Output the [X, Y] coordinate of the center of the cell containing the given text.  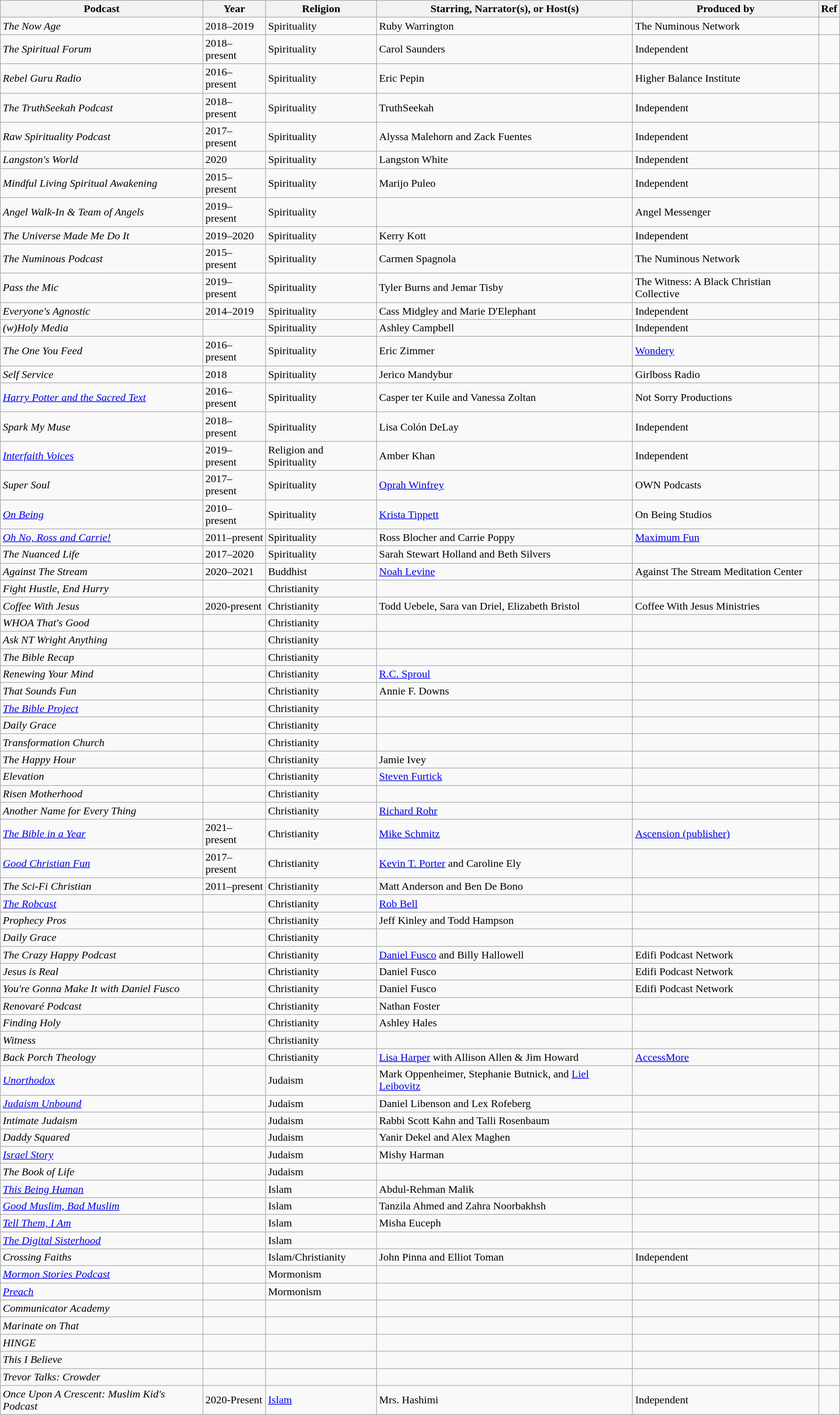
Misha Euceph [504, 1223]
The Bible Project [102, 708]
Ascension (publisher) [726, 834]
Mindful Living Spiritual Awakening [102, 183]
Jesus is Real [102, 972]
You're Gonna Make It with Daniel Fusco [102, 989]
The Robcast [102, 903]
Intimate Judaism [102, 1121]
Religion [321, 9]
Higher Balance Institute [726, 78]
Communicator Academy [102, 1309]
Raw Spirituality Podcast [102, 136]
The Bible in a Year [102, 834]
Israel Story [102, 1155]
Produced by [726, 9]
WHOA That's Good [102, 623]
The Nuanced Life [102, 554]
Tell Them, I Am [102, 1223]
Nathan Foster [504, 1006]
2021–present [234, 834]
The Spiritual Forum [102, 49]
The Sci-Fi Christian [102, 886]
Annie F. Downs [504, 691]
Not Sorry Productions [726, 398]
Ref [829, 9]
Once Upon A Crescent: Muslim Kid's Podcast [102, 1400]
AccessMore [726, 1057]
Kevin T. Porter and Caroline Ely [504, 863]
Langston's World [102, 160]
Islam/Christianity [321, 1257]
The Book of Life [102, 1172]
R.C. Sproul [504, 674]
2017–2020 [234, 554]
Alyssa Malehorn and Zack Fuentes [504, 136]
The Universe Made Me Do It [102, 235]
Steven Furtick [504, 777]
Lisa Colón DeLay [504, 426]
Abdul-Rehman Malik [504, 1189]
Mormon Stories Podcast [102, 1274]
Noah Levine [504, 571]
Prophecy Pros [102, 920]
Daniel Libenson and Lex Rofeberg [504, 1103]
Girlboss Radio [726, 374]
Daniel Fusco and Billy Hallowell [504, 955]
2020 [234, 160]
Carol Saunders [504, 49]
Langston White [504, 160]
Ask NT Wright Anything [102, 640]
2020-present [234, 606]
Podcast [102, 9]
Eric Pepin [504, 78]
Transformation Church [102, 743]
Coffee With Jesus [102, 606]
Ross Blocher and Carrie Poppy [504, 537]
Elevation [102, 777]
The Numinous Podcast [102, 259]
Religion and Spirituality [321, 456]
Matt Anderson and Ben De Bono [504, 886]
The Happy Hour [102, 760]
Rebel Guru Radio [102, 78]
The Now Age [102, 26]
HINGE [102, 1343]
2018 [234, 374]
Good Muslim, Bad Muslim [102, 1206]
Tanzila Ahmed and Zahra Noorbakhsh [504, 1206]
Spark My Muse [102, 426]
Jeff Kinley and Todd Hampson [504, 920]
Casper ter Kuile and Vanessa Zoltan [504, 398]
Cass Midgley and Marie D'Elephant [504, 311]
Super Soul [102, 485]
On Being Studios [726, 514]
Coffee With Jesus Ministries [726, 606]
Maximum Fun [726, 537]
Preach [102, 1292]
Richard Rohr [504, 811]
Starring, Narrator(s), or Host(s) [504, 9]
Ruby Warrington [504, 26]
Kerry Kott [504, 235]
Self Service [102, 374]
Buddhist [321, 571]
The Bible Recap [102, 657]
Pass the Mic [102, 287]
On Being [102, 514]
Jerico Mandybur [504, 374]
Angel Messenger [726, 212]
This Being Human [102, 1189]
John Pinna and Elliot Toman [504, 1257]
Lisa Harper with Allison Allen & Jim Howard [504, 1057]
Ashley Campbell [504, 328]
Back Porch Theology [102, 1057]
Rob Bell [504, 903]
Mishy Harman [504, 1155]
Risen Motherhood [102, 794]
Judaism Unbound [102, 1103]
Daddy Squared [102, 1138]
Against The Stream [102, 571]
(w)Holy Media [102, 328]
Todd Uebele, Sara van Driel, Elizabeth Bristol [504, 606]
This I Believe [102, 1360]
Another Name for Every Thing [102, 811]
Against The Stream Meditation Center [726, 571]
The One You Feed [102, 351]
Marijo Puleo [504, 183]
Jamie Ivey [504, 760]
The Crazy Happy Podcast [102, 955]
Oprah Winfrey [504, 485]
The TruthSeekah Podcast [102, 108]
Amber Khan [504, 456]
Marinate on That [102, 1326]
Unorthodox [102, 1080]
Witness [102, 1040]
Renovaré Podcast [102, 1006]
Wondery [726, 351]
Rabbi Scott Kahn and Talli Rosenbaum [504, 1121]
Yanir Dekel and Alex Maghen [504, 1138]
Crossing Faiths [102, 1257]
Eric Zimmer [504, 351]
Fight Hustle, End Hurry [102, 589]
Year [234, 9]
Tyler Burns and Jemar Tisby [504, 287]
Sarah Stewart Holland and Beth Silvers [504, 554]
Mike Schmitz [504, 834]
Oh No, Ross and Carrie! [102, 537]
2014–2019 [234, 311]
2010–present [234, 514]
Everyone's Agnostic [102, 311]
Harry Potter and the Sacred Text [102, 398]
The Witness: A Black Christian Collective [726, 287]
OWN Podcasts [726, 485]
Mrs. Hashimi [504, 1400]
TruthSeekah [504, 108]
That Sounds Fun [102, 691]
Interfaith Voices [102, 456]
2018–2019 [234, 26]
2019–2020 [234, 235]
Finding Holy [102, 1023]
The Digital Sisterhood [102, 1240]
Carmen Spagnola [504, 259]
Angel Walk-In & Team of Angels [102, 212]
Ashley Hales [504, 1023]
Good Christian Fun [102, 863]
Renewing Your Mind [102, 674]
Trevor Talks: Crowder [102, 1377]
2020-Present [234, 1400]
Mark Oppenheimer, Stephanie Butnick, and Liel Leibovitz [504, 1080]
2020–2021 [234, 571]
Krista Tippett [504, 514]
